Return [X, Y] of the center of cell containing provided text 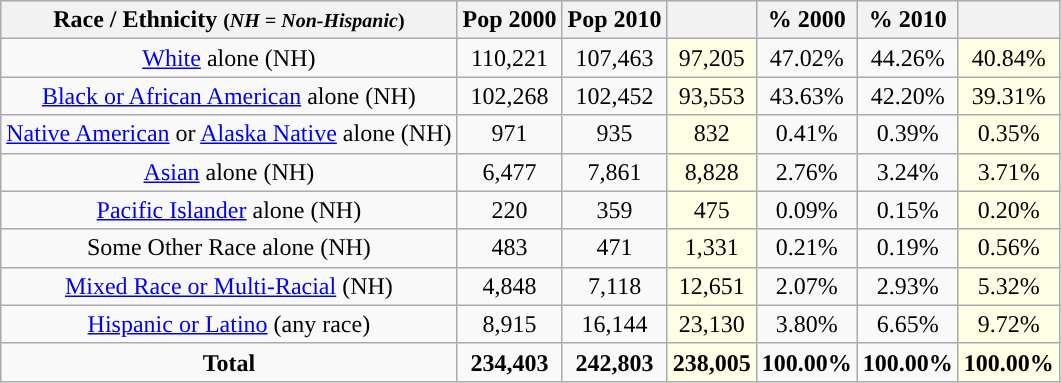
47.02% [806, 58]
9.72% [1008, 324]
8,915 [510, 324]
471 [614, 248]
0.19% [908, 248]
2.93% [908, 286]
0.21% [806, 248]
4,848 [510, 286]
42.20% [908, 96]
% 2000 [806, 20]
832 [712, 134]
234,403 [510, 362]
102,268 [510, 96]
359 [614, 210]
238,005 [712, 362]
0.39% [908, 134]
Total [229, 362]
6.65% [908, 324]
3.71% [1008, 172]
Pop 2000 [510, 20]
44.26% [908, 58]
8,828 [712, 172]
Pacific Islander alone (NH) [229, 210]
39.31% [1008, 96]
0.35% [1008, 134]
2.76% [806, 172]
3.80% [806, 324]
7,861 [614, 172]
102,452 [614, 96]
0.20% [1008, 210]
3.24% [908, 172]
23,130 [712, 324]
7,118 [614, 286]
12,651 [712, 286]
0.56% [1008, 248]
475 [712, 210]
43.63% [806, 96]
40.84% [1008, 58]
97,205 [712, 58]
0.41% [806, 134]
971 [510, 134]
107,463 [614, 58]
Mixed Race or Multi-Racial (NH) [229, 286]
220 [510, 210]
5.32% [1008, 286]
White alone (NH) [229, 58]
Pop 2010 [614, 20]
0.15% [908, 210]
Hispanic or Latino (any race) [229, 324]
16,144 [614, 324]
Race / Ethnicity (NH = Non-Hispanic) [229, 20]
Black or African American alone (NH) [229, 96]
242,803 [614, 362]
935 [614, 134]
483 [510, 248]
Native American or Alaska Native alone (NH) [229, 134]
0.09% [806, 210]
Asian alone (NH) [229, 172]
Some Other Race alone (NH) [229, 248]
93,553 [712, 96]
110,221 [510, 58]
6,477 [510, 172]
2.07% [806, 286]
1,331 [712, 248]
% 2010 [908, 20]
